Return the (x, y) coordinate for the center point of the cell that contains the specified text.  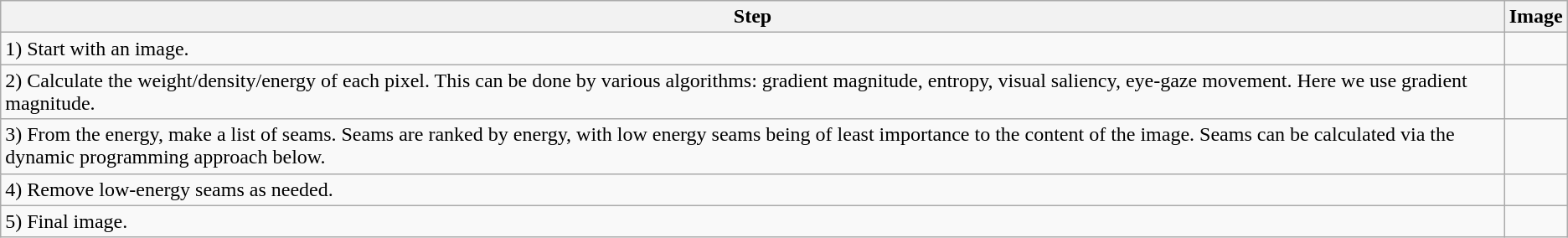
4) Remove low-energy seams as needed. (752, 189)
Step (752, 17)
1) Start with an image. (752, 49)
Image (1536, 17)
5) Final image. (752, 221)
